Return (x, y) of the center of cell containing provided text 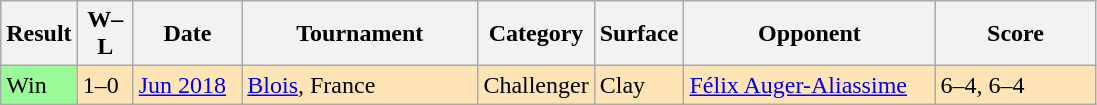
Challenger (536, 85)
6–4, 6–4 (1016, 85)
Blois, France (360, 85)
1–0 (105, 85)
Result (39, 34)
Félix Auger-Aliassime (810, 85)
Clay (639, 85)
Surface (639, 34)
W–L (105, 34)
Date (188, 34)
Opponent (810, 34)
Tournament (360, 34)
Score (1016, 34)
Win (39, 85)
Jun 2018 (188, 85)
Category (536, 34)
